Provide the (x, y) coordinate of the cell's center where the given text is located.  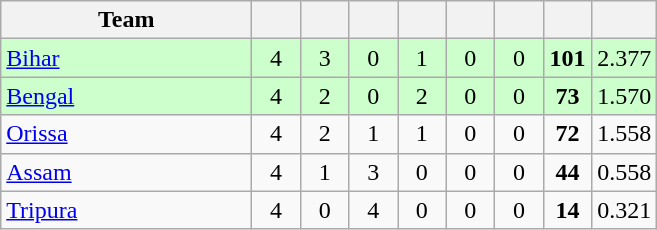
101 (568, 58)
Orissa (126, 134)
Assam (126, 172)
0.558 (624, 172)
1.570 (624, 96)
Bihar (126, 58)
0.321 (624, 210)
73 (568, 96)
14 (568, 210)
44 (568, 172)
Bengal (126, 96)
72 (568, 134)
Tripura (126, 210)
1.558 (624, 134)
Team (126, 20)
2.377 (624, 58)
